Identify which cell holds the provided text, then report its (x, y) central coordinate. 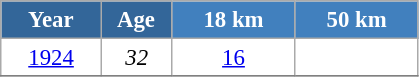
Age (136, 20)
18 km (234, 20)
50 km (356, 20)
16 (234, 58)
32 (136, 58)
1924 (52, 58)
Year (52, 20)
